Identify which cell holds the provided text, then report its [x, y] central coordinate. 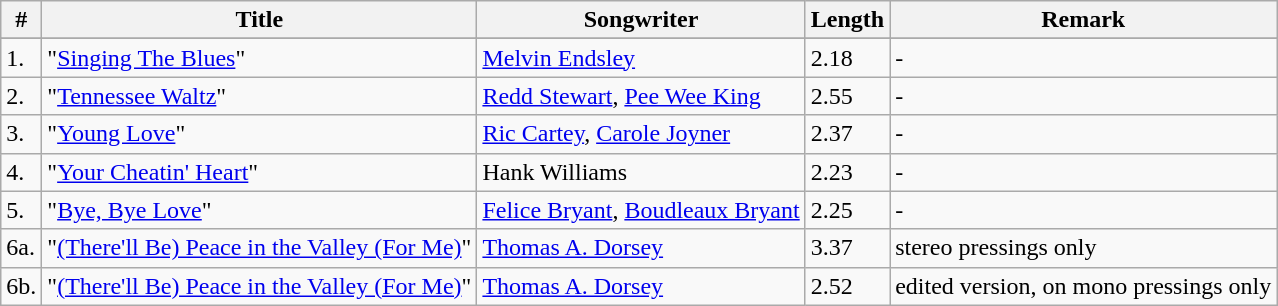
Melvin Endsley [641, 58]
stereo pressings only [1084, 248]
Title [260, 20]
"Tennessee Waltz" [260, 96]
2. [22, 96]
Felice Bryant, Boudleaux Bryant [641, 210]
2.52 [847, 286]
2.37 [847, 134]
"Bye, Bye Love" [260, 210]
"Singing The Blues" [260, 58]
2.25 [847, 210]
# [22, 20]
Ric Cartey, Carole Joyner [641, 134]
Hank Williams [641, 172]
Length [847, 20]
2.55 [847, 96]
3. [22, 134]
edited version, on mono pressings only [1084, 286]
"Your Cheatin' Heart" [260, 172]
6a. [22, 248]
"Young Love" [260, 134]
Songwriter [641, 20]
5. [22, 210]
2.23 [847, 172]
Remark [1084, 20]
4. [22, 172]
1. [22, 58]
6b. [22, 286]
3.37 [847, 248]
Redd Stewart, Pee Wee King [641, 96]
2.18 [847, 58]
